Pinpoint the cell where the given text exists, returning its (X, Y) midpoint coordinate. 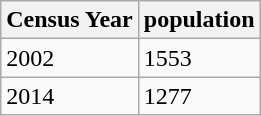
2002 (70, 58)
1277 (199, 96)
population (199, 20)
1553 (199, 58)
2014 (70, 96)
Census Year (70, 20)
